Locate the cell with the specified text and output its (x, y) center coordinate. 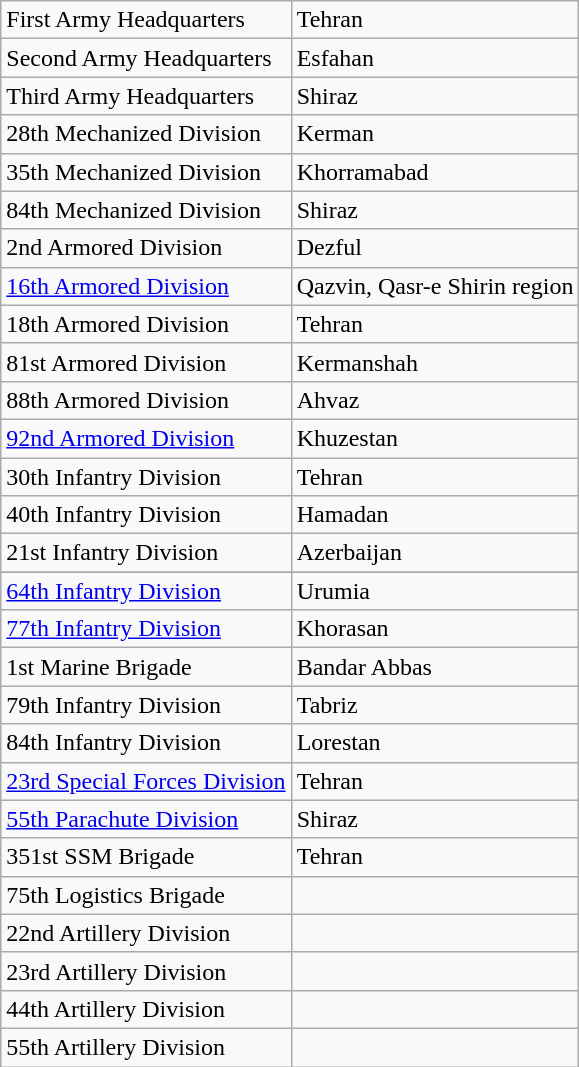
Khorramabad (435, 172)
21st Infantry Division (146, 553)
351st SSM Brigade (146, 857)
Azerbaijan (435, 553)
Lorestan (435, 743)
79th Infantry Division (146, 705)
84th Mechanized Division (146, 210)
Tabriz (435, 705)
77th Infantry Division (146, 629)
Second Army Headquarters (146, 58)
23rd Artillery Division (146, 971)
Ahvaz (435, 400)
18th Armored Division (146, 324)
Qazvin, Qasr-e Shirin region (435, 286)
84th Infantry Division (146, 743)
22nd Artillery Division (146, 933)
Urumia (435, 591)
2nd Armored Division (146, 248)
92nd Armored Division (146, 438)
Esfahan (435, 58)
First Army Headquarters (146, 20)
1st Marine Brigade (146, 667)
Bandar Abbas (435, 667)
Kermanshah (435, 362)
16th Armored Division (146, 286)
Khuzestan (435, 438)
55th Artillery Division (146, 1047)
35th Mechanized Division (146, 172)
75th Logistics Brigade (146, 895)
Khorasan (435, 629)
23rd Special Forces Division (146, 781)
81st Armored Division (146, 362)
Dezful (435, 248)
64th Infantry Division (146, 591)
28th Mechanized Division (146, 134)
40th Infantry Division (146, 515)
Hamadan (435, 515)
30th Infantry Division (146, 477)
55th Parachute Division (146, 819)
Third Army Headquarters (146, 96)
88th Armored Division (146, 400)
Kerman (435, 134)
44th Artillery Division (146, 1009)
